Extract the [X, Y] coordinate from the center of the cell holding the provided text.  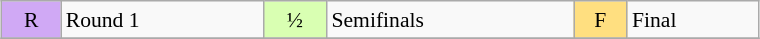
R [32, 20]
Final [693, 20]
Semifinals [450, 20]
F [600, 20]
Round 1 [162, 20]
½ [294, 20]
